For the text-containing cell, return its midpoint in (x, y) coordinate format. 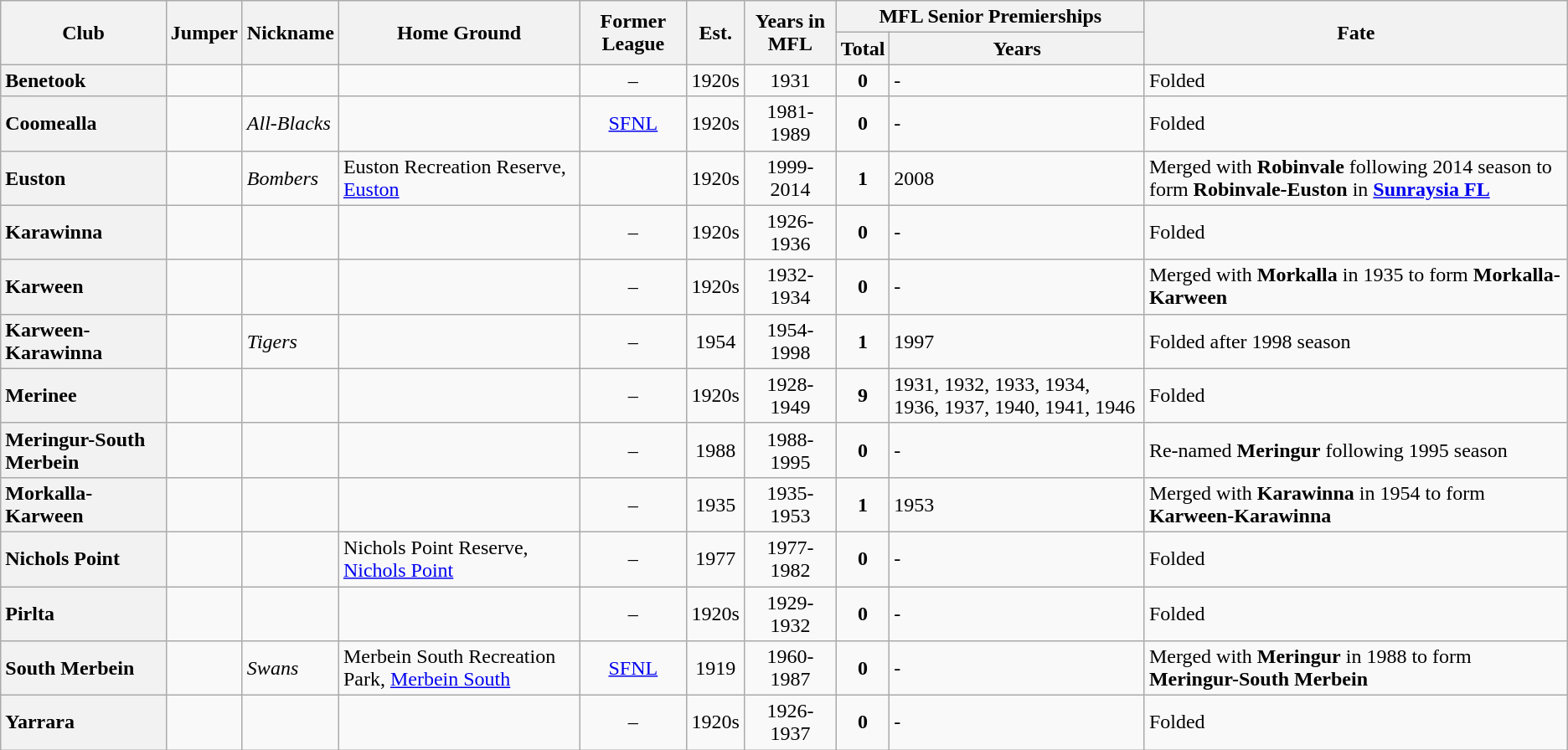
1997 (1017, 342)
1977-1982 (790, 559)
Est. (715, 33)
Merged with Karawinna in 1954 to form Karween-Karawinna (1355, 504)
Total (863, 49)
Folded after 1998 season (1355, 342)
1988 (715, 450)
Bombers (290, 177)
Merged with Robinvale following 2014 season to form Robinvale-Euston in Sunraysia FL (1355, 177)
Nichols Point Reserve, Nichols Point (459, 559)
Euston (84, 177)
Former League (633, 33)
1988-1995 (790, 450)
1932-1934 (790, 286)
1981-1989 (790, 124)
1953 (1017, 504)
South Merbein (84, 668)
1977 (715, 559)
Re-named Meringur following 1995 season (1355, 450)
Merged with Meringur in 1988 to form Meringur-South Merbein (1355, 668)
1926-1936 (790, 233)
Nichols Point (84, 559)
1928-1949 (790, 395)
Merbein South Recreation Park, Merbein South (459, 668)
Merinee (84, 395)
All-Blacks (290, 124)
Jumper (204, 33)
Pirlta (84, 613)
1931 (790, 80)
1929-1932 (790, 613)
Swans (290, 668)
Fate (1355, 33)
1960-1987 (790, 668)
Years in MFL (790, 33)
Tigers (290, 342)
1919 (715, 668)
Nickname (290, 33)
Home Ground (459, 33)
Benetook (84, 80)
Karween (84, 286)
Yarrara (84, 723)
Morkalla-Karween (84, 504)
Years (1017, 49)
Karawinna (84, 233)
9 (863, 395)
MFL Senior Premierships (990, 17)
1999-2014 (790, 177)
1931, 1932, 1933, 1934, 1936, 1937, 1940, 1941, 1946 (1017, 395)
Coomealla (84, 124)
1935-1953 (790, 504)
Merged with Morkalla in 1935 to form Morkalla-Karween (1355, 286)
1935 (715, 504)
1954-1998 (790, 342)
1954 (715, 342)
Euston Recreation Reserve, Euston (459, 177)
Meringur-South Merbein (84, 450)
Karween-Karawinna (84, 342)
Club (84, 33)
2008 (1017, 177)
1926-1937 (790, 723)
